Scan for the cell matching the given text and deliver its [X, Y] coordinate at center. 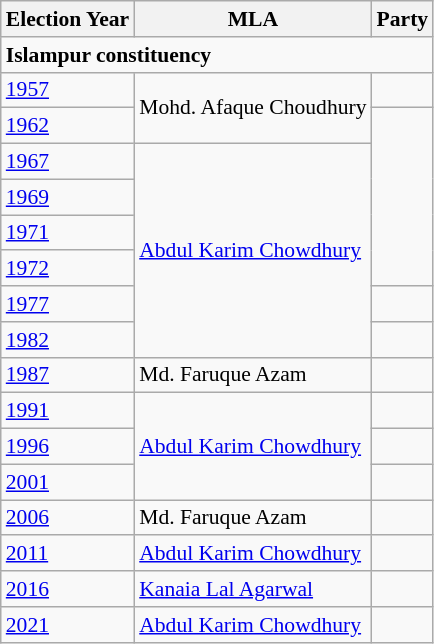
1972 [68, 269]
1991 [68, 411]
1971 [68, 233]
2016 [68, 589]
1977 [68, 304]
Islampur constituency [217, 55]
MLA [252, 19]
1982 [68, 340]
2011 [68, 554]
1987 [68, 375]
1957 [68, 90]
1969 [68, 197]
Election Year [68, 19]
1962 [68, 126]
1967 [68, 162]
Party [403, 19]
Kanaia Lal Agarwal [252, 589]
2021 [68, 625]
1996 [68, 447]
Mohd. Afaque Choudhury [252, 108]
2006 [68, 518]
2001 [68, 482]
